Locate the cell with the specified text and output its [X, Y] center coordinate. 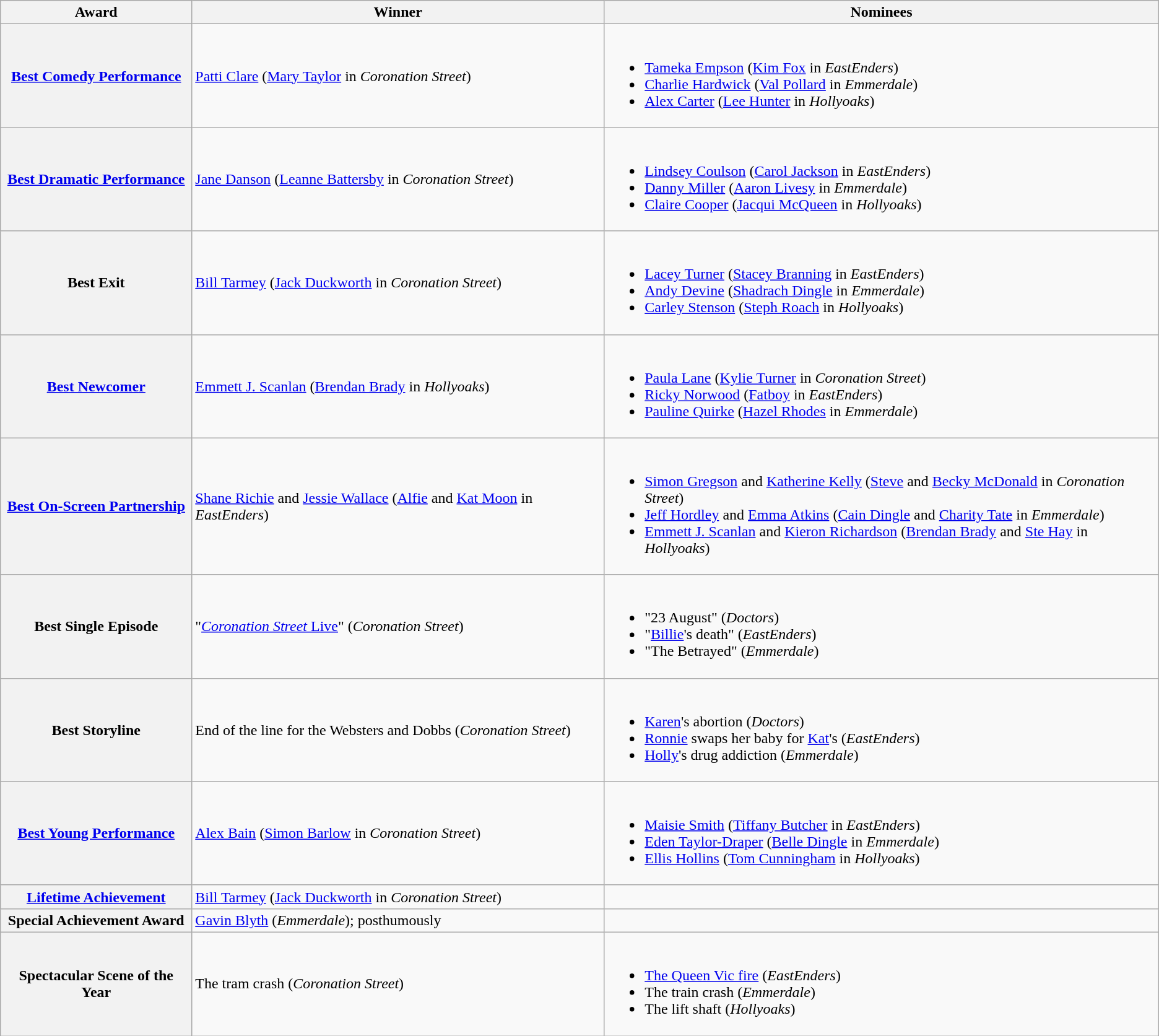
Winner [398, 12]
Jane Danson (Leanne Battersby in Coronation Street) [398, 180]
Best Single Episode [97, 627]
Paula Lane (Kylie Turner in Coronation Street)Ricky Norwood (Fatboy in EastEnders)Pauline Quirke (Hazel Rhodes in Emmerdale) [882, 386]
The Queen Vic fire (EastEnders)The train crash (Emmerdale)The lift shaft (Hollyoaks) [882, 983]
Award [97, 12]
Maisie Smith (Tiffany Butcher in EastEnders)Eden Taylor-Draper (Belle Dingle in Emmerdale)Ellis Hollins (Tom Cunningham in Hollyoaks) [882, 834]
Lacey Turner (Stacey Branning in EastEnders)Andy Devine (Shadrach Dingle in Emmerdale)Carley Stenson (Steph Roach in Hollyoaks) [882, 282]
Alex Bain (Simon Barlow in Coronation Street) [398, 834]
Best On-Screen Partnership [97, 507]
Spectacular Scene of the Year [97, 983]
Best Comedy Performance [97, 76]
Best Newcomer [97, 386]
Lindsey Coulson (Carol Jackson in EastEnders)Danny Miller (Aaron Livesy in Emmerdale)Claire Cooper (Jacqui McQueen in Hollyoaks) [882, 180]
Best Young Performance [97, 834]
Best Storyline [97, 729]
Nominees [882, 12]
End of the line for the Websters and Dobbs (Coronation Street) [398, 729]
Best Exit [97, 282]
Shane Richie and Jessie Wallace (Alfie and Kat Moon in EastEnders) [398, 507]
Emmett J. Scanlan (Brendan Brady in Hollyoaks) [398, 386]
"Coronation Street Live" (Coronation Street) [398, 627]
Patti Clare (Mary Taylor in Coronation Street) [398, 76]
Best Dramatic Performance [97, 180]
Special Achievement Award [97, 920]
Gavin Blyth (Emmerdale); posthumously [398, 920]
The tram crash (Coronation Street) [398, 983]
Lifetime Achievement [97, 897]
Tameka Empson (Kim Fox in EastEnders)Charlie Hardwick (Val Pollard in Emmerdale)Alex Carter (Lee Hunter in Hollyoaks) [882, 76]
Karen's abortion (Doctors)Ronnie swaps her baby for Kat's (EastEnders)Holly's drug addiction (Emmerdale) [882, 729]
"23 August" (Doctors)"Billie's death" (EastEnders)"The Betrayed" (Emmerdale) [882, 627]
